For the text-containing cell, return its midpoint in (x, y) coordinate format. 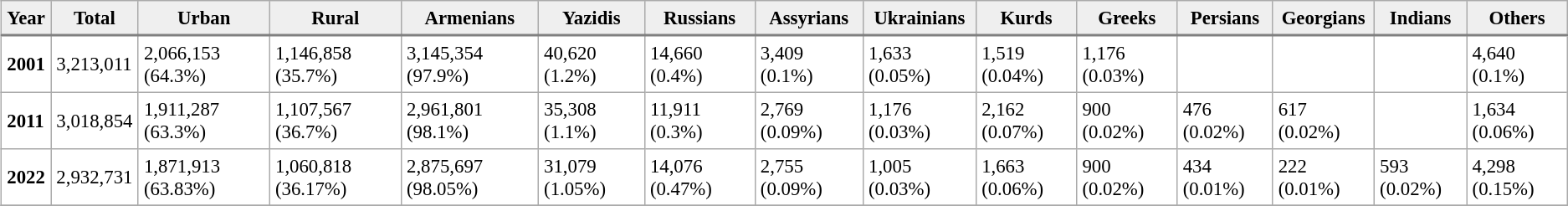
Greeks (1127, 18)
Indians (1420, 18)
1,146,858 (35.7%) (335, 64)
476 (0.02%) (1225, 121)
1,060,818 (36.17%) (335, 178)
35,308 (1.1%) (591, 121)
2,066,153 (64.3%) (204, 64)
Ukrainians (919, 18)
40,620 (1.2%) (591, 64)
1,107,567 (36.7%) (335, 121)
2,755 (0.09%) (808, 178)
1,634 (0.06%) (1517, 121)
2,769 (0.09%) (808, 121)
Assyrians (808, 18)
11,911 (0.3%) (699, 121)
1,911,287 (63.3%) (204, 121)
617 (0.02%) (1324, 121)
3,213,011 (95, 64)
2,961,801 (98.1%) (469, 121)
434 (0.01%) (1225, 178)
2,162 (0.07%) (1026, 121)
222 (0.01%) (1324, 178)
Year (27, 18)
2001 (27, 64)
Kurds (1026, 18)
1,005 (0.03%) (919, 178)
1,633 (0.05%) (919, 64)
4,640 (0.1%) (1517, 64)
Urban (204, 18)
2022 (27, 178)
Yazidis (591, 18)
Persians (1225, 18)
3,145,354 (97.9%) (469, 64)
3,409 (0.1%) (808, 64)
Total (95, 18)
4,298 (0.15%) (1517, 178)
Rural (335, 18)
Russians (699, 18)
14,076 (0.47%) (699, 178)
Georgians (1324, 18)
Others (1517, 18)
1,519 (0.04%) (1026, 64)
2,932,731 (95, 178)
1,663 (0.06%) (1026, 178)
2011 (27, 121)
3,018,854 (95, 121)
2,875,697 (98.05%) (469, 178)
1,871,913 (63.83%) (204, 178)
14,660 (0.4%) (699, 64)
593 (0.02%) (1420, 178)
Armenians (469, 18)
31,079 (1.05%) (591, 178)
